Extract the [x, y] coordinate from the center of the cell holding the provided text.  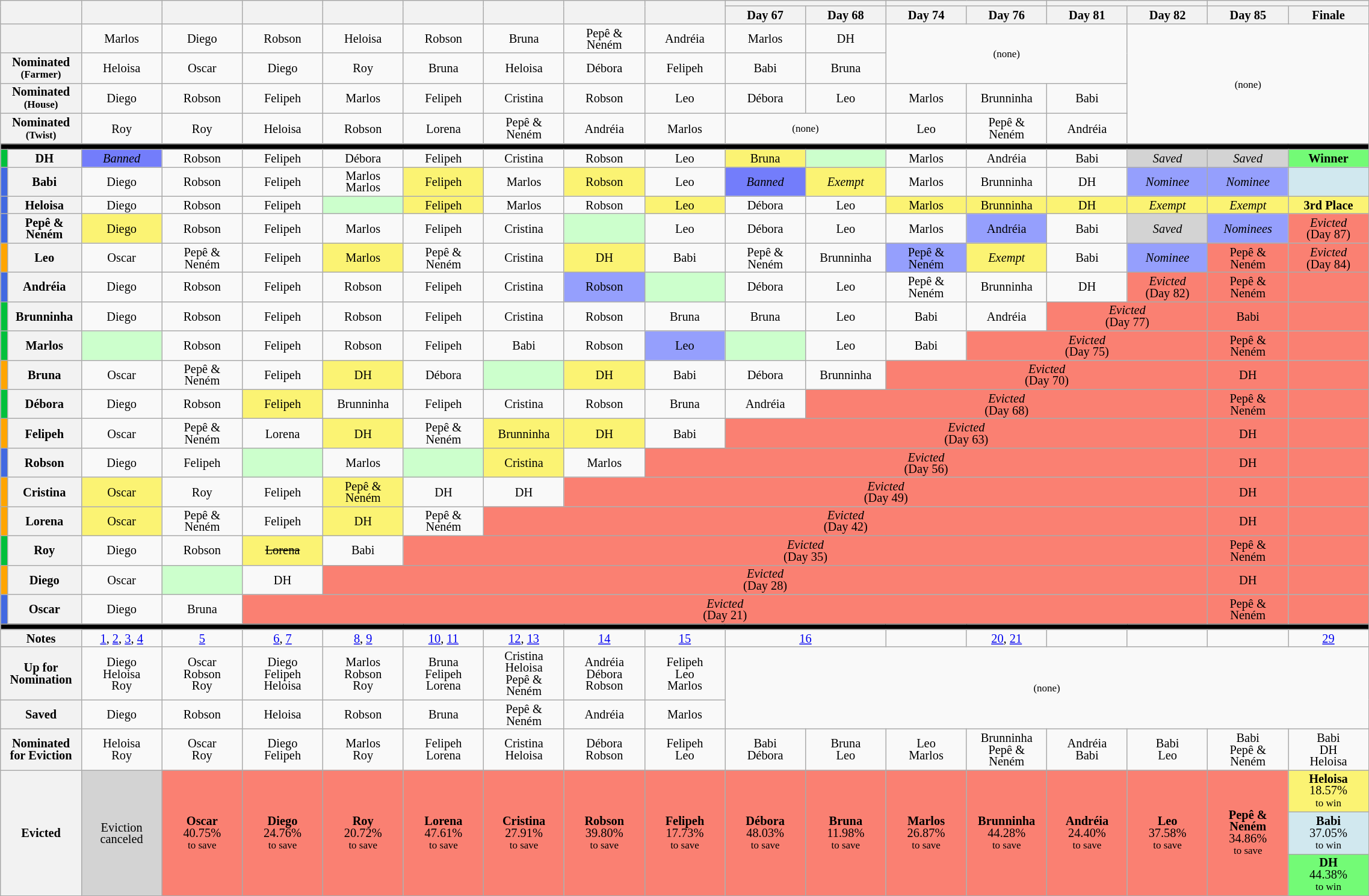
Evicted(Day 68) [1006, 404]
DiegoFelipehHeloisa [283, 673]
BabiDHHeloisa [1329, 749]
Nominated(House) [41, 98]
6, 7 [283, 638]
Heloisa18.57%to win [1329, 791]
Evicted(Day 77) [1128, 317]
OscarRoy [202, 749]
BrunninhaPepê &Neném [1007, 749]
3rd Place [1329, 205]
Up forNomination [41, 673]
DiegoFelipeh [283, 749]
DiegoHeloisaRoy [122, 673]
BabiPepê &Neném [1248, 749]
Nominees [1248, 229]
BrunaFelipehLorena [443, 673]
Evicted(Day 84) [1329, 258]
Day 76 [1007, 14]
Evicted(Day 75) [1087, 345]
8, 9 [363, 638]
Diego24.76%to save [283, 833]
Evicted(Day 87) [1329, 229]
Notes [41, 638]
Evicted(Day 21) [725, 609]
FelipehLeo [685, 749]
Evicted(Day 49) [886, 492]
Marlos26.87%to save [926, 833]
1, 2, 3, 4 [122, 638]
Evicted(Day 56) [926, 462]
Lorena47.61%to save [443, 833]
Brunninha44.28%to save [1007, 833]
BabiDébora [765, 749]
16 [805, 638]
CristinaHeloisa [524, 749]
Pepê &Neném34.86%to save [1248, 833]
Robson39.80%to save [604, 833]
Babi37.05%to win [1329, 833]
Evicted(Day 70) [1047, 374]
Evictioncanceled [122, 833]
LeoMarlos [926, 749]
FelipehLorena [443, 749]
OscarRobsonRoy [202, 673]
Nominated(Twist) [41, 128]
Débora48.03%to save [765, 833]
Leo37.58%to save [1167, 833]
Cristina27.91%to save [524, 833]
BrunaLeo [845, 749]
14 [604, 638]
Day 85 [1248, 14]
FelipehLeoMarlos [685, 673]
Evicted(Day 42) [846, 521]
Andréia24.40%to save [1087, 833]
Finale [1329, 14]
AndréiaDéboraRobson [604, 673]
Day 81 [1087, 14]
Nominatedfor Eviction [41, 749]
CristinaHeloisaPepê &Neném [524, 673]
Winner [1329, 158]
Day 67 [765, 14]
Evicted(Day 63) [966, 433]
10, 11 [443, 638]
HeloisaRoy [122, 749]
Evicted(Day 35) [805, 550]
MarlosRobsonRoy [363, 673]
20, 21 [1007, 638]
Day 82 [1167, 14]
Evicted(Day 28) [765, 580]
Roy20.72%to save [363, 833]
MarlosRoy [363, 749]
BabiLeo [1167, 749]
Day 68 [845, 14]
AndréiaBabi [1087, 749]
15 [685, 638]
5 [202, 638]
Evicted(Day 82) [1167, 286]
DH44.38%to win [1329, 875]
MarlosMarlos [363, 182]
Bruna11.98%to save [845, 833]
29 [1329, 638]
DéboraRobson [604, 749]
Oscar40.75%to save [202, 833]
Evicted [41, 833]
Felipeh17.73%to save [685, 833]
Nominated(Farmer) [41, 68]
Day 74 [926, 14]
12, 13 [524, 638]
